Pinpoint the cell where the given text exists, returning its [X, Y] midpoint coordinate. 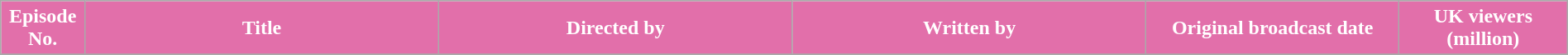
Directed by [615, 28]
Written by [969, 28]
UK viewers(million) [1483, 28]
EpisodeNo. [43, 28]
Title [262, 28]
Original broadcast date [1273, 28]
